Search for the cell housing the specified text and yield its (x, y) center coordinate. 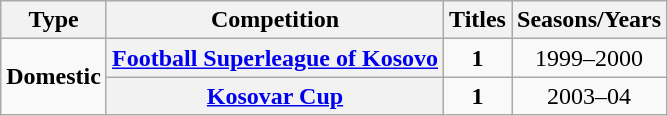
Seasons/Years (590, 20)
Domestic (54, 77)
Football Superleague of Kosovo (274, 58)
Kosovar Cup (274, 96)
2003–04 (590, 96)
Competition (274, 20)
Titles (478, 20)
1999–2000 (590, 58)
Type (54, 20)
